Capture the cell that displays the provided text and extract its [x, y] central coordinate. 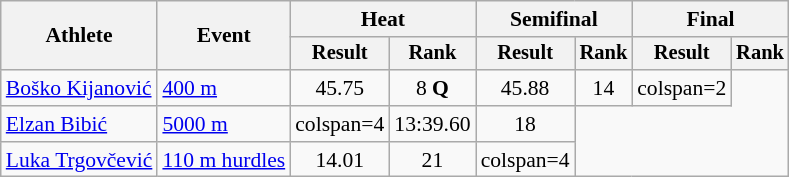
Boško Kijanović [80, 88]
13:39.60 [432, 124]
colspan=4 [340, 124]
Heat [382, 19]
8 Q [432, 88]
18 [526, 124]
colspan=2 [682, 88]
14 [604, 88]
Athlete [80, 36]
Event [224, 36]
45.75 [340, 88]
5000 m [224, 124]
Final [710, 19]
45.88 [526, 88]
Elzan Bibić [80, 124]
Semifinal [554, 19]
400 m [224, 88]
